Determine the [x, y] coordinate at the center of the cell enclosing the given text.  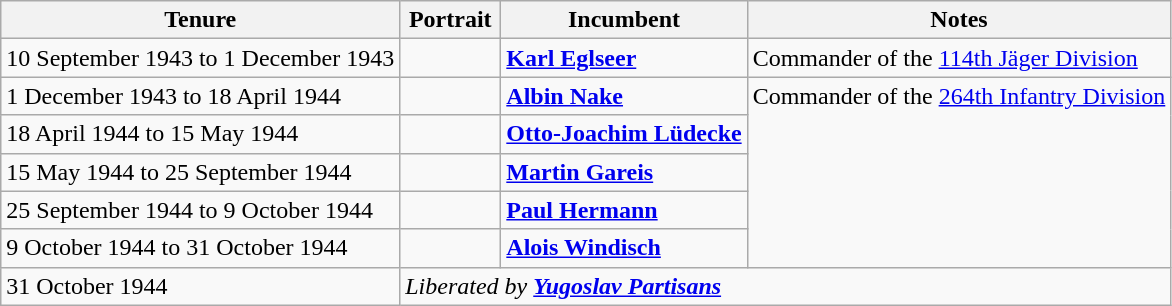
18 April 1944 to 15 May 1944 [200, 134]
Paul Hermann [624, 210]
Martin Gareis [624, 172]
Portrait [450, 20]
Liberated by Yugoslav Partisans [786, 286]
25 September 1944 to 9 October 1944 [200, 210]
31 October 1944 [200, 286]
Alois Windisch [624, 248]
Tenure [200, 20]
Notes [959, 20]
Albin Nake [624, 96]
1 December 1943 to 18 April 1944 [200, 96]
Karl Eglseer [624, 58]
Commander of the 264th Infantry Division [959, 172]
Commander of the 114th Jäger Division [959, 58]
9 October 1944 to 31 October 1944 [200, 248]
Otto-Joachim Lüdecke [624, 134]
10 September 1943 to 1 December 1943 [200, 58]
15 May 1944 to 25 September 1944 [200, 172]
Incumbent [624, 20]
